Locate the cell with the specified text and output its (x, y) center coordinate. 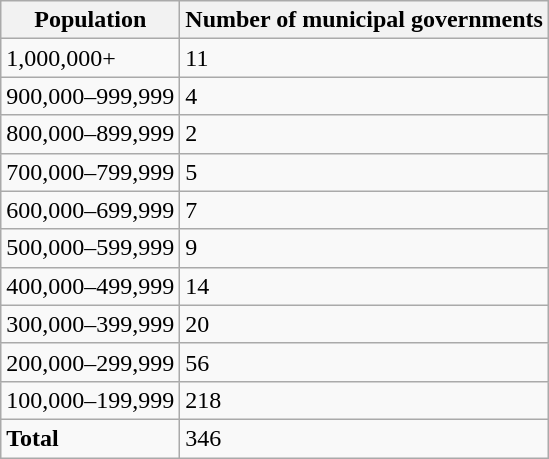
700,000–799,999 (90, 172)
Total (90, 438)
7 (364, 210)
218 (364, 400)
4 (364, 96)
300,000–399,999 (90, 324)
56 (364, 362)
1,000,000+ (90, 58)
14 (364, 286)
600,000–699,999 (90, 210)
5 (364, 172)
20 (364, 324)
2 (364, 134)
Population (90, 20)
11 (364, 58)
9 (364, 248)
900,000–999,999 (90, 96)
400,000–499,999 (90, 286)
800,000–899,999 (90, 134)
Number of municipal governments (364, 20)
200,000–299,999 (90, 362)
500,000–599,999 (90, 248)
100,000–199,999 (90, 400)
346 (364, 438)
